Pinpoint the cell where the given text exists, returning its (x, y) midpoint coordinate. 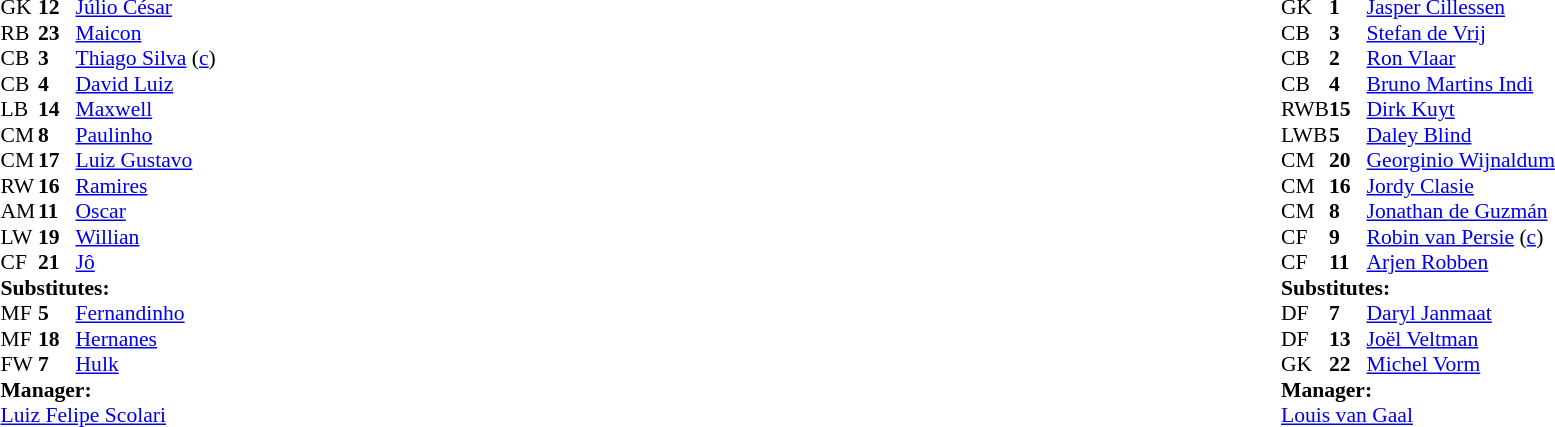
Michel Vorm (1461, 365)
19 (57, 237)
FW (19, 365)
Fernandinho (146, 313)
Georginio Wijnaldum (1461, 161)
22 (1348, 365)
Jô (146, 263)
Stefan de Vrij (1461, 33)
Daley Blind (1461, 135)
Dirk Kuyt (1461, 109)
Arjen Robben (1461, 263)
Paulinho (146, 135)
Bruno Martins Indi (1461, 84)
Jonathan de Guzmán (1461, 211)
Maicon (146, 33)
Ramires (146, 186)
20 (1348, 161)
GK (1305, 365)
LW (19, 237)
13 (1348, 339)
18 (57, 339)
2 (1348, 59)
Luiz Gustavo (146, 161)
Maxwell (146, 109)
14 (57, 109)
Oscar (146, 211)
15 (1348, 109)
Joël Veltman (1461, 339)
21 (57, 263)
Robin van Persie (c) (1461, 237)
David Luiz (146, 84)
Willian (146, 237)
LB (19, 109)
RWB (1305, 109)
RB (19, 33)
17 (57, 161)
Daryl Janmaat (1461, 313)
Hulk (146, 365)
RW (19, 186)
Jordy Clasie (1461, 186)
Ron Vlaar (1461, 59)
Thiago Silva (c) (146, 59)
9 (1348, 237)
23 (57, 33)
LWB (1305, 135)
Hernanes (146, 339)
AM (19, 211)
